From the cell containing the given text, extract its center point as (X, Y) coordinate. 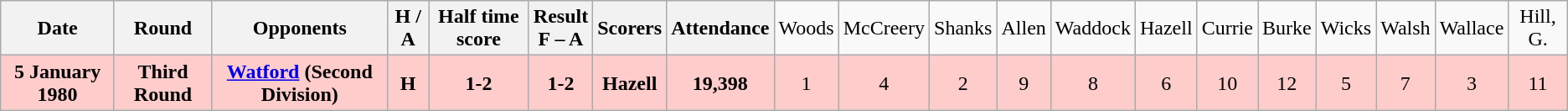
Allen (1024, 29)
Walsh (1406, 29)
H (409, 82)
Third Round (162, 82)
5 (1345, 82)
Round (162, 29)
7 (1406, 82)
Woods (806, 29)
Shanks (963, 29)
Wicks (1345, 29)
McCreery (884, 29)
12 (1287, 82)
9 (1024, 82)
Watford (Second Division) (300, 82)
19,398 (720, 82)
Date (58, 29)
1 (806, 82)
Burke (1287, 29)
Waddock (1092, 29)
H / A (409, 29)
Attendance (720, 29)
Currie (1227, 29)
3 (1472, 82)
5 January 1980 (58, 82)
Wallace (1472, 29)
6 (1166, 82)
Half time score (479, 29)
4 (884, 82)
Hill, G. (1538, 29)
2 (963, 82)
11 (1538, 82)
Scorers (630, 29)
10 (1227, 82)
ResultF – A (560, 29)
Opponents (300, 29)
8 (1092, 82)
